Output the (x, y) coordinate of the center of the cell containing the given text.  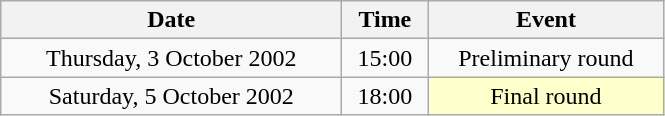
Event (546, 20)
Preliminary round (546, 58)
Date (172, 20)
15:00 (385, 58)
Thursday, 3 October 2002 (172, 58)
Final round (546, 96)
18:00 (385, 96)
Time (385, 20)
Saturday, 5 October 2002 (172, 96)
